Provide the [x, y] coordinate of the cell's center where the given text is located.  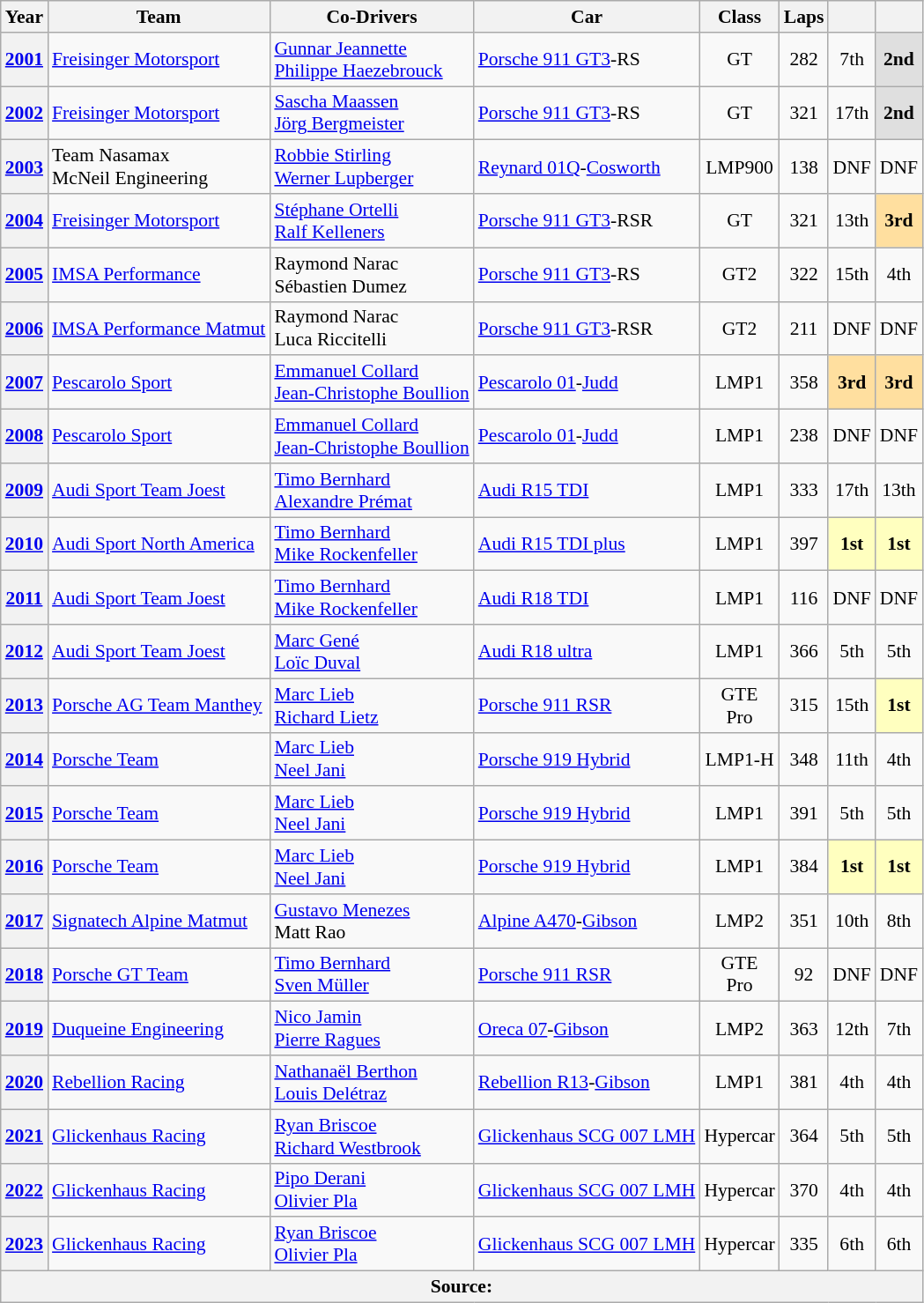
358 [804, 382]
Robbie Stirling Werner Lupberger [372, 167]
348 [804, 759]
397 [804, 544]
Car [587, 17]
LMP1-H [739, 759]
Marc Gené Loïc Duval [372, 652]
Year [25, 17]
Audi R15 TDI plus [587, 544]
Laps [804, 17]
Timo Bernhard Sven Müller [372, 974]
Porsche GT Team [159, 974]
8th [898, 922]
Team [159, 17]
2007 [25, 382]
Alpine A470-Gibson [587, 922]
2018 [25, 974]
IMSA Performance [159, 275]
335 [804, 1244]
Stéphane Ortelli Ralf Kelleners [372, 220]
364 [804, 1136]
351 [804, 922]
Rebellion Racing [159, 1082]
Co-Drivers [372, 17]
384 [804, 867]
138 [804, 167]
LMP900 [739, 167]
Pipo Derani Olivier Pla [372, 1189]
2002 [25, 113]
Ryan Briscoe Richard Westbrook [372, 1136]
366 [804, 652]
Duqueine Engineering [159, 1029]
Audi R18 ultra [587, 652]
2010 [25, 544]
Audi R15 TDI [587, 490]
Gunnar Jeannette Philippe Haezebrouck [372, 60]
12th [851, 1029]
2014 [25, 759]
2008 [25, 437]
116 [804, 597]
Nathanaël Berthon Louis Delétraz [372, 1082]
2019 [25, 1029]
2005 [25, 275]
Raymond Narac Luca Riccitelli [372, 328]
Audi Sport North America [159, 544]
Class [739, 17]
315 [804, 705]
Audi R18 TDI [587, 597]
2009 [25, 490]
2022 [25, 1189]
Source: [462, 1287]
2021 [25, 1136]
2001 [25, 60]
363 [804, 1029]
2012 [25, 652]
2004 [25, 220]
2011 [25, 597]
Porsche AG Team Manthey [159, 705]
Marc Lieb Richard Lietz [372, 705]
Gustavo Menezes Matt Rao [372, 922]
2003 [25, 167]
2006 [25, 328]
282 [804, 60]
322 [804, 275]
2023 [25, 1244]
Reynard 01Q-Cosworth [587, 167]
Nico Jamin Pierre Ragues [372, 1029]
Oreca 07-Gibson [587, 1029]
2020 [25, 1082]
211 [804, 328]
238 [804, 437]
Raymond Narac Sébastien Dumez [372, 275]
333 [804, 490]
381 [804, 1082]
2013 [25, 705]
11th [851, 759]
Ryan Briscoe Olivier Pla [372, 1244]
370 [804, 1189]
391 [804, 814]
Rebellion R13-Gibson [587, 1082]
Signatech Alpine Matmut [159, 922]
Team Nasamax McNeil Engineering [159, 167]
Timo Bernhard Alexandre Prémat [372, 490]
2015 [25, 814]
2016 [25, 867]
2017 [25, 922]
IMSA Performance Matmut [159, 328]
Sascha Maassen Jörg Bergmeister [372, 113]
92 [804, 974]
10th [851, 922]
